Return the [x, y] coordinate for the center point of the cell that contains the specified text.  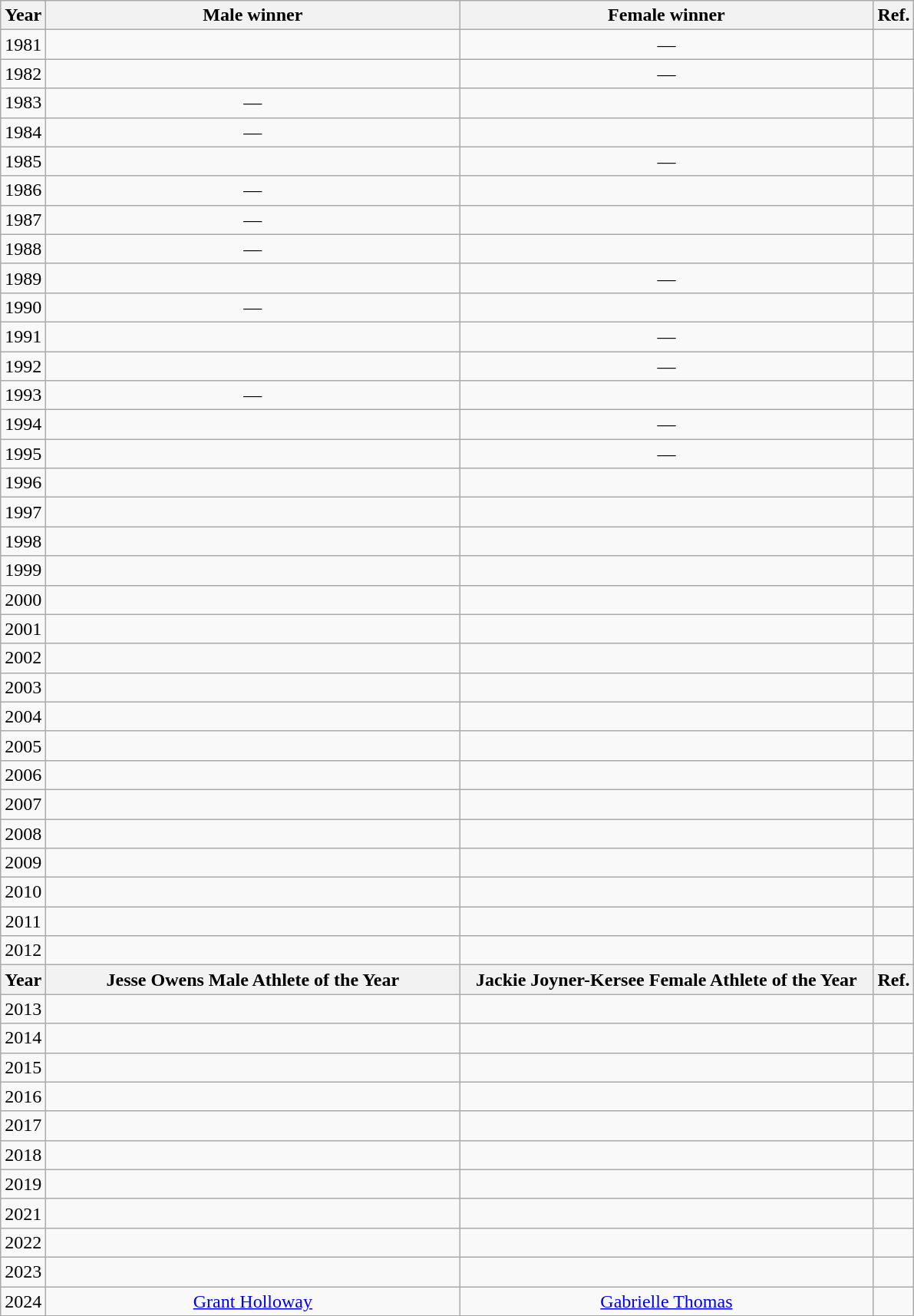
Jackie Joyner-Kersee Female Athlete of the Year [666, 980]
1995 [23, 454]
1997 [23, 512]
1983 [23, 103]
1984 [23, 132]
1985 [23, 161]
1994 [23, 425]
2002 [23, 658]
1992 [23, 366]
1986 [23, 190]
Grant Holloway [253, 1301]
2016 [23, 1096]
2008 [23, 833]
Jesse Owens Male Athlete of the Year [253, 980]
2017 [23, 1126]
2003 [23, 687]
1993 [23, 395]
2009 [23, 863]
2012 [23, 951]
2018 [23, 1155]
1990 [23, 307]
1999 [23, 570]
Gabrielle Thomas [666, 1301]
1981 [23, 45]
1998 [23, 541]
2022 [23, 1242]
1988 [23, 249]
2000 [23, 600]
2015 [23, 1067]
1982 [23, 74]
1989 [23, 278]
2007 [23, 804]
1996 [23, 483]
2005 [23, 746]
2006 [23, 775]
Male winner [253, 15]
2011 [23, 921]
1991 [23, 336]
2024 [23, 1301]
2010 [23, 892]
2014 [23, 1038]
2019 [23, 1184]
2013 [23, 1009]
2023 [23, 1271]
2001 [23, 629]
2004 [23, 716]
Female winner [666, 15]
2021 [23, 1213]
1987 [23, 220]
